Return [x, y] of the center of cell containing provided text 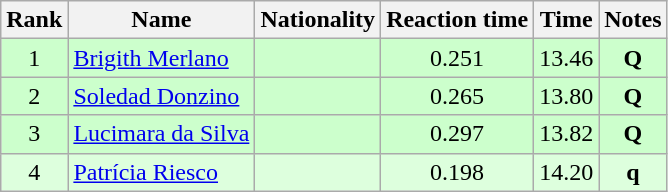
Name [162, 20]
2 [34, 96]
0.251 [458, 58]
0.198 [458, 172]
Nationality [318, 20]
14.20 [566, 172]
1 [34, 58]
13.46 [566, 58]
Notes [633, 20]
0.265 [458, 96]
Patrícia Riesco [162, 172]
13.82 [566, 134]
13.80 [566, 96]
Brigith Merlano [162, 58]
q [633, 172]
3 [34, 134]
Soledad Donzino [162, 96]
Reaction time [458, 20]
4 [34, 172]
Rank [34, 20]
Time [566, 20]
0.297 [458, 134]
Lucimara da Silva [162, 134]
